Identify which cell holds the provided text, then report its (x, y) central coordinate. 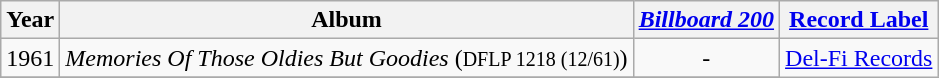
Memories Of Those Oldies But Goodies (DFLP 1218 (12/61)) (346, 58)
1961 (30, 58)
- (706, 58)
Record Label (859, 20)
Year (30, 20)
Del-Fi Records (859, 58)
Billboard 200 (706, 20)
Album (346, 20)
